Pinpoint the cell where the given text exists, returning its (X, Y) midpoint coordinate. 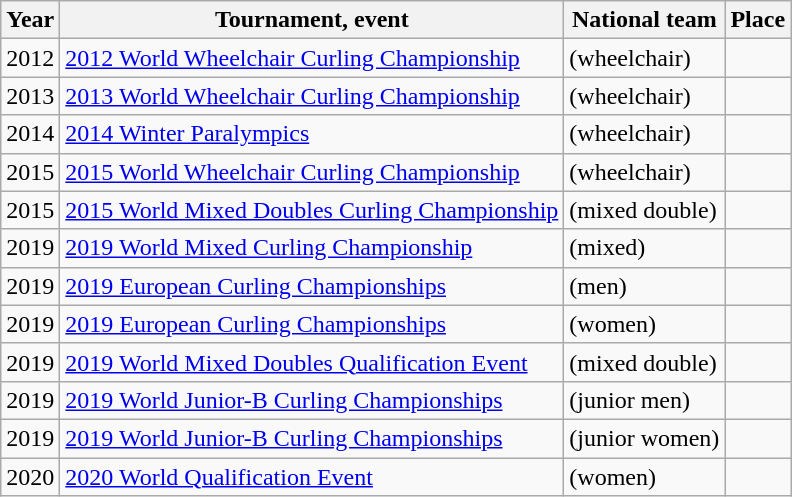
2014 Winter Paralympics (312, 134)
2014 (30, 134)
2013 (30, 96)
Year (30, 20)
(mixed) (644, 248)
2020 World Qualification Event (312, 477)
National team (644, 20)
2019 World Mixed Doubles Qualification Event (312, 362)
2015 World Wheelchair Curling Championship (312, 172)
2019 World Mixed Curling Championship (312, 248)
2013 World Wheelchair Curling Championship (312, 96)
Tournament, event (312, 20)
(men) (644, 286)
(junior women) (644, 438)
2020 (30, 477)
2015 World Mixed Doubles Curling Championship (312, 210)
2012 World Wheelchair Curling Championship (312, 58)
2012 (30, 58)
(junior men) (644, 400)
Place (758, 20)
